Pinpoint the cell where the given text exists, returning its [X, Y] midpoint coordinate. 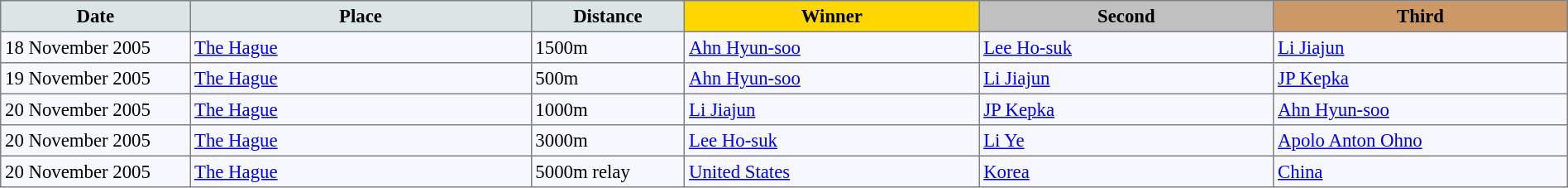
19 November 2005 [96, 79]
China [1421, 171]
United States [832, 171]
500m [608, 79]
Korea [1126, 171]
Distance [608, 17]
Li Ye [1126, 141]
3000m [608, 141]
Place [361, 17]
5000m relay [608, 171]
Date [96, 17]
18 November 2005 [96, 47]
Apolo Anton Ohno [1421, 141]
1500m [608, 47]
Winner [832, 17]
Second [1126, 17]
1000m [608, 109]
Third [1421, 17]
